Detect which cell encompasses the target text, then output its (X, Y) center coordinate. 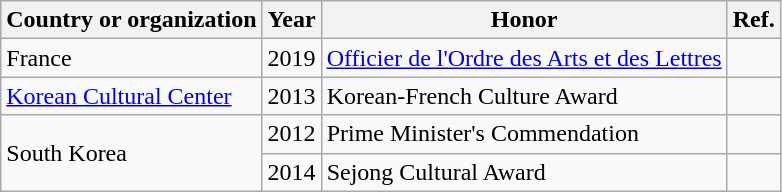
Korean Cultural Center (132, 96)
Ref. (754, 20)
2019 (292, 58)
Officier de l'Ordre des Arts et des Lettres (524, 58)
Year (292, 20)
Sejong Cultural Award (524, 172)
Korean-French Culture Award (524, 96)
France (132, 58)
Prime Minister's Commendation (524, 134)
Honor (524, 20)
2012 (292, 134)
2013 (292, 96)
South Korea (132, 153)
2014 (292, 172)
Country or organization (132, 20)
